Search for the cell housing the specified text and yield its (x, y) center coordinate. 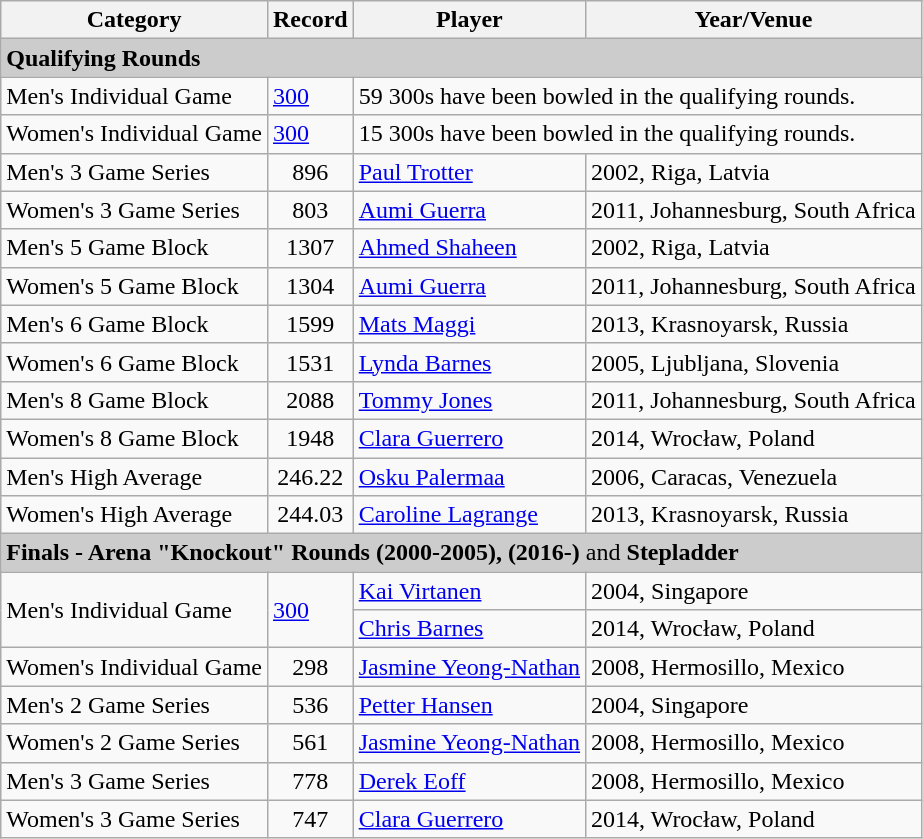
59 300s have been bowled in the qualifying rounds. (637, 96)
Osku Palermaa (469, 477)
Men's 8 Game Block (134, 400)
Men's 5 Game Block (134, 248)
Lynda Barnes (469, 362)
Tommy Jones (469, 400)
Year/Venue (754, 20)
Category (134, 20)
561 (310, 743)
536 (310, 705)
2005, Ljubljana, Slovenia (754, 362)
Caroline Lagrange (469, 515)
Chris Barnes (469, 629)
Ahmed Shaheen (469, 248)
1531 (310, 362)
Player (469, 20)
2006, Caracas, Venezuela (754, 477)
Women's 5 Game Block (134, 286)
246.22 (310, 477)
15 300s have been bowled in the qualifying rounds. (637, 134)
778 (310, 781)
896 (310, 172)
Mats Maggi (469, 324)
Petter Hansen (469, 705)
Record (310, 20)
747 (310, 819)
244.03 (310, 515)
Qualifying Rounds (462, 58)
Women's High Average (134, 515)
1948 (310, 438)
Women's 8 Game Block (134, 438)
Finals - Arena "Knockout" Rounds (2000-2005), (2016-) and Stepladder (462, 553)
Women's 6 Game Block (134, 362)
1599 (310, 324)
1307 (310, 248)
Kai Virtanen (469, 591)
803 (310, 210)
1304 (310, 286)
Men's High Average (134, 477)
Derek Eoff (469, 781)
Women's 2 Game Series (134, 743)
Men's 6 Game Block (134, 324)
2088 (310, 400)
Paul Trotter (469, 172)
298 (310, 667)
Men's 2 Game Series (134, 705)
